Detect which cell encompasses the target text, then output its (X, Y) center coordinate. 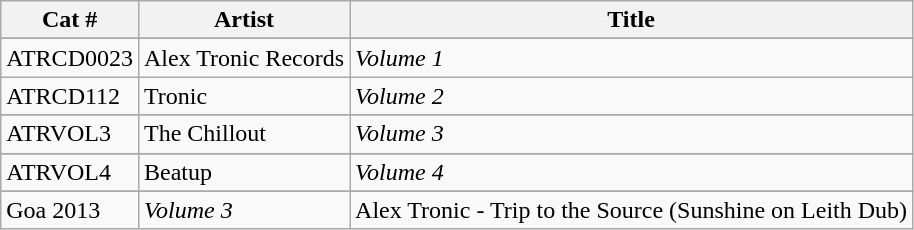
Volume 1 (632, 58)
Alex Tronic Records (244, 58)
Cat # (70, 20)
ATRCD112 (70, 96)
Tronic (244, 96)
ATRVOL4 (70, 172)
Volume 4 (632, 172)
Volume 2 (632, 96)
ATRCD0023 (70, 58)
Artist (244, 20)
ATRVOL3 (70, 134)
Goa 2013 (70, 210)
The Chillout (244, 134)
Beatup (244, 172)
Title (632, 20)
Alex Tronic - Trip to the Source (Sunshine on Leith Dub) (632, 210)
